Provide the [X, Y] coordinate of the cell's center where the given text is located.  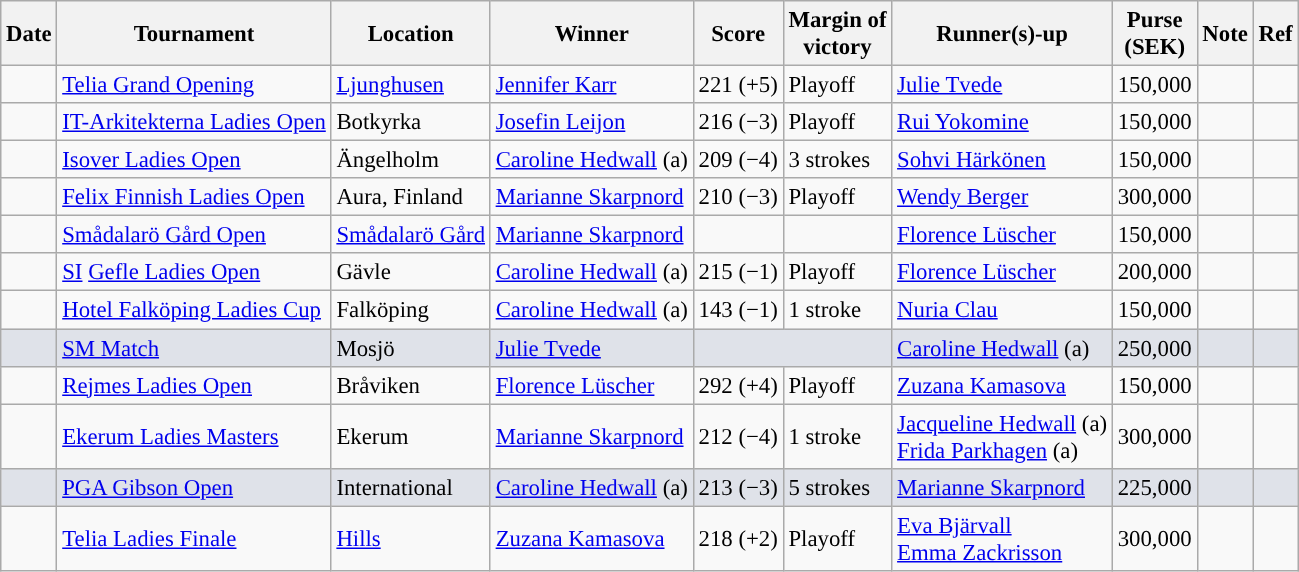
5 strokes [838, 487]
Bråviken [410, 385]
Felix Finnish Ladies Open [194, 197]
Telia Ladies Finale [194, 538]
Eva Bjärvall Emma Zackrisson [1002, 538]
Jacqueline Hedwall (a) Frida Parkhagen (a) [1002, 436]
Telia Grand Opening [194, 85]
225,000 [1154, 487]
143 (−1) [738, 310]
Score [738, 34]
Smådalarö Gård Open [194, 235]
Wendy Berger [1002, 197]
Runner(s)-up [1002, 34]
Margin ofvictory [838, 34]
216 (−3) [738, 122]
Gävle [410, 273]
221 (+5) [738, 85]
Purse(SEK) [1154, 34]
Smådalarö Gård [410, 235]
Ref [1276, 34]
Aura, Finland [410, 197]
Ljunghusen [410, 85]
200,000 [1154, 273]
Falköping [410, 310]
218 (+2) [738, 538]
Location [410, 34]
Isover Ladies Open [194, 160]
Botkyrka [410, 122]
210 (−3) [738, 197]
Hotel Falköping Ladies Cup [194, 310]
Jennifer Karr [592, 85]
Hills [410, 538]
Winner [592, 34]
Ängelholm [410, 160]
212 (−4) [738, 436]
Note [1225, 34]
Mosjö [410, 348]
209 (−4) [738, 160]
Josefin Leijon [592, 122]
Sohvi Härkönen [1002, 160]
Rejmes Ladies Open [194, 385]
Date [29, 34]
250,000 [1154, 348]
Ekerum Ladies Masters [194, 436]
SI Gefle Ladies Open [194, 273]
Tournament [194, 34]
Ekerum [410, 436]
IT-Arkitekterna Ladies Open [194, 122]
PGA Gibson Open [194, 487]
3 strokes [838, 160]
215 (−1) [738, 273]
Rui Yokomine [1002, 122]
213 (−3) [738, 487]
International [410, 487]
Nuria Clau [1002, 310]
SM Match [194, 348]
292 (+4) [738, 385]
